Search for the cell housing the specified text and yield its [X, Y] center coordinate. 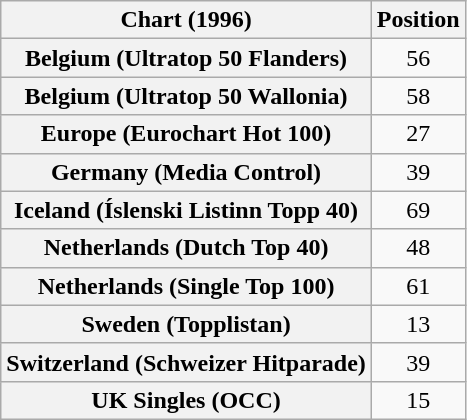
Netherlands (Dutch Top 40) [186, 248]
13 [418, 324]
56 [418, 58]
Netherlands (Single Top 100) [186, 286]
UK Singles (OCC) [186, 400]
48 [418, 248]
Position [418, 20]
61 [418, 286]
69 [418, 210]
Sweden (Topplistan) [186, 324]
Iceland (Íslenski Listinn Topp 40) [186, 210]
Germany (Media Control) [186, 172]
15 [418, 400]
Belgium (Ultratop 50 Flanders) [186, 58]
Europe (Eurochart Hot 100) [186, 134]
Switzerland (Schweizer Hitparade) [186, 362]
58 [418, 96]
Chart (1996) [186, 20]
Belgium (Ultratop 50 Wallonia) [186, 96]
27 [418, 134]
